Search for the cell housing the specified text and yield its (x, y) center coordinate. 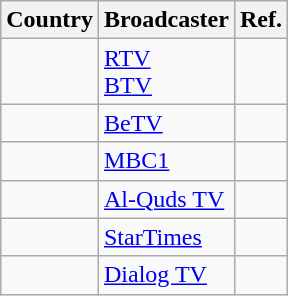
Broadcaster (166, 20)
Dialog TV (166, 275)
BeTV (166, 123)
RTVBTV (166, 72)
Ref. (260, 20)
MBC1 (166, 161)
Country (50, 20)
Al-Quds TV (166, 199)
StarTimes (166, 237)
